Output the (x, y) coordinate of the center of the cell containing the given text.  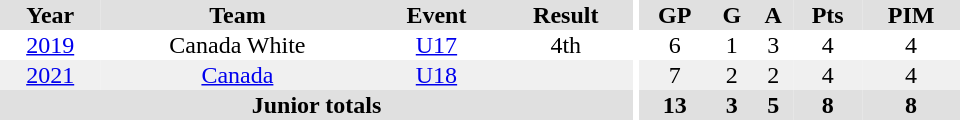
PIM (911, 15)
5 (773, 105)
GP (675, 15)
G (732, 15)
U17 (436, 45)
Team (237, 15)
7 (675, 75)
U18 (436, 75)
Pts (828, 15)
Event (436, 15)
Result (566, 15)
13 (675, 105)
6 (675, 45)
Canada (237, 75)
1 (732, 45)
Canada White (237, 45)
A (773, 15)
Year (50, 15)
2021 (50, 75)
Junior totals (316, 105)
2019 (50, 45)
4th (566, 45)
